Return the [X, Y] coordinate for the center point of the cell that contains the specified text.  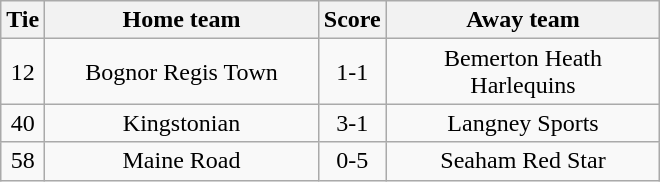
0-5 [352, 161]
Away team [523, 20]
Home team [182, 20]
Score [352, 20]
1-1 [352, 72]
Bemerton Heath Harlequins [523, 72]
Kingstonian [182, 123]
Maine Road [182, 161]
12 [23, 72]
Bognor Regis Town [182, 72]
Seaham Red Star [523, 161]
40 [23, 123]
Tie [23, 20]
3-1 [352, 123]
Langney Sports [523, 123]
58 [23, 161]
